Find where the given text appears and provide that cell's center as (X, Y) coordinate. 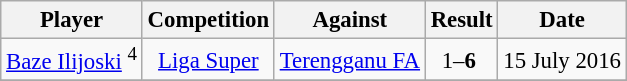
Competition (208, 20)
1–6 (462, 60)
Terengganu FA (350, 60)
Player (72, 20)
Result (462, 20)
Against (350, 20)
Baze Ilijoski 4 (72, 60)
15 July 2016 (562, 60)
Liga Super (208, 60)
Date (562, 20)
